Locate the cell with the specified text and output its [X, Y] center coordinate. 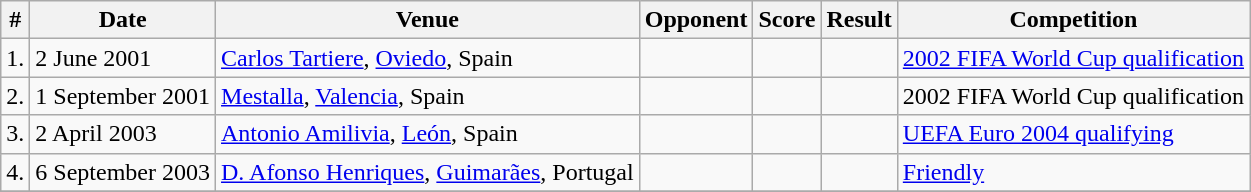
Competition [1073, 20]
2 April 2003 [123, 134]
Score [787, 20]
Venue [428, 20]
# [16, 20]
Opponent [696, 20]
Result [859, 20]
2 June 2001 [123, 58]
D. Afonso Henriques, Guimarães, Portugal [428, 172]
Mestalla, Valencia, Spain [428, 96]
Date [123, 20]
Friendly [1073, 172]
4. [16, 172]
3. [16, 134]
1. [16, 58]
1 September 2001 [123, 96]
2. [16, 96]
Antonio Amilivia, León, Spain [428, 134]
Carlos Tartiere, Oviedo, Spain [428, 58]
6 September 2003 [123, 172]
UEFA Euro 2004 qualifying [1073, 134]
